Find where the given text appears and provide that cell's center as (x, y) coordinate. 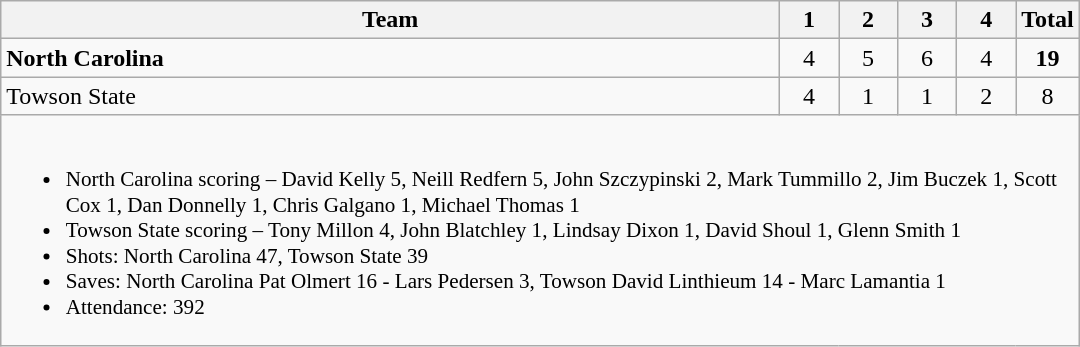
5 (868, 58)
North Carolina (390, 58)
6 (928, 58)
Total (1048, 20)
8 (1048, 96)
Team (390, 20)
3 (928, 20)
Towson State (390, 96)
19 (1048, 58)
